Return the [x, y] coordinate for the center point of the cell that contains the specified text.  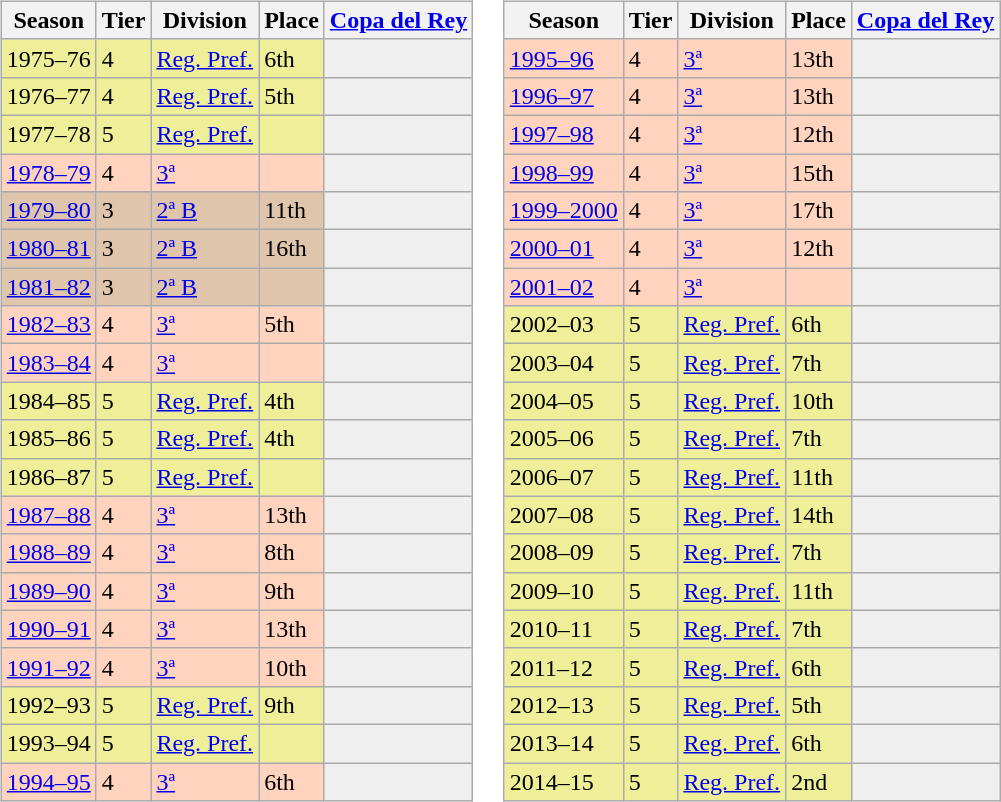
2011–12 [564, 667]
17th [819, 211]
1982–83 [48, 325]
1977–78 [48, 134]
2003–04 [564, 363]
2009–10 [564, 591]
1980–81 [48, 249]
1997–98 [564, 134]
2nd [819, 781]
16th [292, 249]
2002–03 [564, 325]
1987–88 [48, 515]
1979–80 [48, 211]
1988–89 [48, 553]
2004–05 [564, 401]
2006–07 [564, 477]
1990–91 [48, 629]
1994–95 [48, 781]
1984–85 [48, 401]
2008–09 [564, 553]
1991–92 [48, 667]
1999–2000 [564, 211]
1995–96 [564, 58]
1981–82 [48, 287]
1983–84 [48, 363]
1989–90 [48, 591]
2013–14 [564, 743]
2012–13 [564, 705]
1976–77 [48, 96]
1975–76 [48, 58]
2010–11 [564, 629]
1978–79 [48, 173]
1998–99 [564, 173]
2014–15 [564, 781]
1985–86 [48, 439]
8th [292, 553]
2001–02 [564, 287]
1986–87 [48, 477]
1996–97 [564, 96]
2000–01 [564, 249]
2007–08 [564, 515]
15th [819, 173]
1992–93 [48, 705]
2005–06 [564, 439]
1993–94 [48, 743]
14th [819, 515]
